Pinpoint the cell where the given text exists, returning its (X, Y) midpoint coordinate. 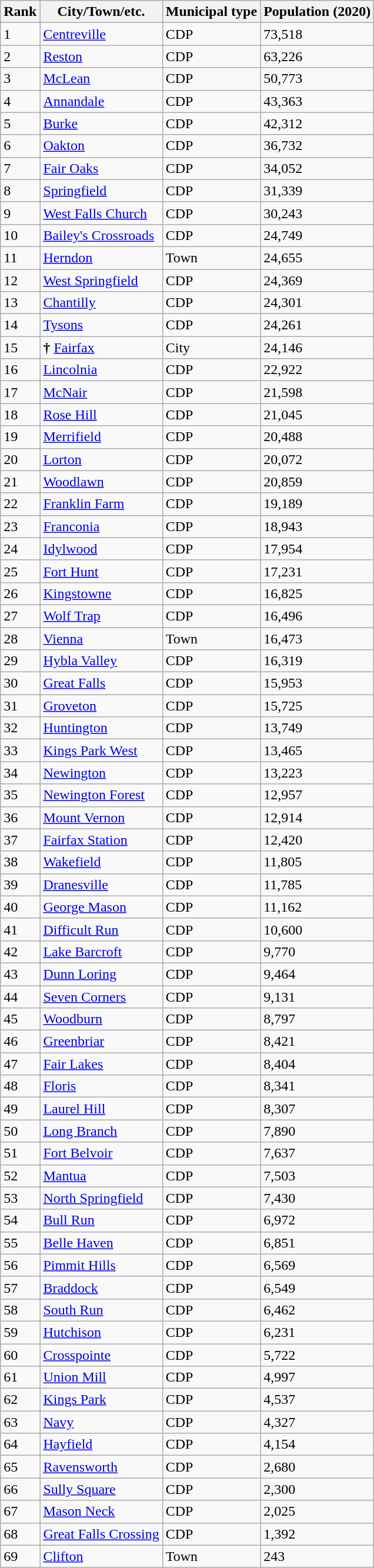
2,300 (318, 1489)
12 (20, 281)
Hutchison (101, 1332)
Hayfield (101, 1444)
Franklin Farm (101, 504)
25 (20, 571)
33 (20, 750)
Dunn Loring (101, 974)
68 (20, 1534)
24,146 (318, 348)
8,307 (318, 1109)
45 (20, 1019)
29 (20, 661)
4,327 (318, 1422)
17,954 (318, 549)
Woodburn (101, 1019)
Seven Corners (101, 997)
6,851 (318, 1243)
Clifton (101, 1556)
20,859 (318, 482)
8,797 (318, 1019)
2,680 (318, 1467)
8,341 (318, 1086)
15,725 (318, 706)
16,473 (318, 638)
18,943 (318, 526)
West Springfield (101, 281)
Great Falls Crossing (101, 1534)
35 (20, 795)
243 (318, 1556)
Bailey's Crossroads (101, 235)
Floris (101, 1086)
Belle Haven (101, 1243)
Union Mill (101, 1377)
6 (20, 146)
Rank (20, 12)
6,972 (318, 1220)
59 (20, 1332)
34,052 (318, 168)
7,430 (318, 1198)
21,045 (318, 415)
Kings Park (101, 1400)
1 (20, 34)
13,465 (318, 750)
Chantilly (101, 303)
53 (20, 1198)
7,890 (318, 1131)
4 (20, 101)
58 (20, 1310)
Difficult Run (101, 929)
9,770 (318, 952)
Mason Neck (101, 1512)
24,655 (318, 258)
Dranesville (101, 885)
Herndon (101, 258)
Centreville (101, 34)
North Springfield (101, 1198)
Crosspointe (101, 1355)
Groveton (101, 706)
Tysons (101, 325)
24,749 (318, 235)
27 (20, 616)
Wakefield (101, 862)
15,953 (318, 683)
24,369 (318, 281)
Merrifield (101, 437)
66 (20, 1489)
46 (20, 1042)
Mount Vernon (101, 818)
McLean (101, 79)
64 (20, 1444)
McNair (101, 392)
Fairfax Station (101, 840)
Rose Hill (101, 415)
1,392 (318, 1534)
31 (20, 706)
42,312 (318, 124)
63,226 (318, 56)
55 (20, 1243)
16,319 (318, 661)
22,922 (318, 370)
9,464 (318, 974)
Fair Oaks (101, 168)
Burke (101, 124)
Huntington (101, 728)
23 (20, 526)
12,914 (318, 818)
5 (20, 124)
73,518 (318, 34)
West Falls Church (101, 213)
22 (20, 504)
Vienna (101, 638)
37 (20, 840)
Lincolnia (101, 370)
Franconia (101, 526)
57 (20, 1287)
8,404 (318, 1064)
6,569 (318, 1265)
42 (20, 952)
Hybla Valley (101, 661)
Sully Square (101, 1489)
12,420 (318, 840)
60 (20, 1355)
69 (20, 1556)
19,189 (318, 504)
4,154 (318, 1444)
8 (20, 191)
Ravensworth (101, 1467)
20,488 (318, 437)
Springfield (101, 191)
Kings Park West (101, 750)
Braddock (101, 1287)
24,261 (318, 325)
South Run (101, 1310)
Lorton (101, 459)
13,223 (318, 773)
11 (20, 258)
67 (20, 1512)
13,749 (318, 728)
18 (20, 415)
Population (2020) (318, 12)
51 (20, 1153)
Navy (101, 1422)
4,537 (318, 1400)
31,339 (318, 191)
7,503 (318, 1176)
30 (20, 683)
Great Falls (101, 683)
† Fairfax (101, 348)
20,072 (318, 459)
Lake Barcroft (101, 952)
Greenbriar (101, 1042)
3 (20, 79)
16,825 (318, 593)
City/Town/etc. (101, 12)
43 (20, 974)
4,997 (318, 1377)
17,231 (318, 571)
Pimmit Hills (101, 1265)
44 (20, 997)
52 (20, 1176)
49 (20, 1109)
2 (20, 56)
11,785 (318, 885)
6,549 (318, 1287)
36,732 (318, 146)
11,805 (318, 862)
20 (20, 459)
9,131 (318, 997)
28 (20, 638)
14 (20, 325)
39 (20, 885)
City (211, 348)
50 (20, 1131)
41 (20, 929)
Fair Lakes (101, 1064)
Laurel Hill (101, 1109)
62 (20, 1400)
32 (20, 728)
54 (20, 1220)
6,231 (318, 1332)
21,598 (318, 392)
36 (20, 818)
24 (20, 549)
Reston (101, 56)
48 (20, 1086)
43,363 (318, 101)
Woodlawn (101, 482)
2,025 (318, 1512)
16 (20, 370)
Annandale (101, 101)
Idylwood (101, 549)
21 (20, 482)
Kingstowne (101, 593)
65 (20, 1467)
Wolf Trap (101, 616)
George Mason (101, 907)
10,600 (318, 929)
Municipal type (211, 12)
16,496 (318, 616)
19 (20, 437)
5,722 (318, 1355)
40 (20, 907)
Fort Hunt (101, 571)
6,462 (318, 1310)
47 (20, 1064)
17 (20, 392)
13 (20, 303)
63 (20, 1422)
12,957 (318, 795)
7,637 (318, 1153)
Fort Belvoir (101, 1153)
7 (20, 168)
8,421 (318, 1042)
26 (20, 593)
Newington (101, 773)
50,773 (318, 79)
9 (20, 213)
Oakton (101, 146)
Mantua (101, 1176)
Long Branch (101, 1131)
56 (20, 1265)
15 (20, 348)
Bull Run (101, 1220)
30,243 (318, 213)
Newington Forest (101, 795)
34 (20, 773)
10 (20, 235)
11,162 (318, 907)
24,301 (318, 303)
61 (20, 1377)
38 (20, 862)
